For the text-containing cell, return its midpoint in (x, y) coordinate format. 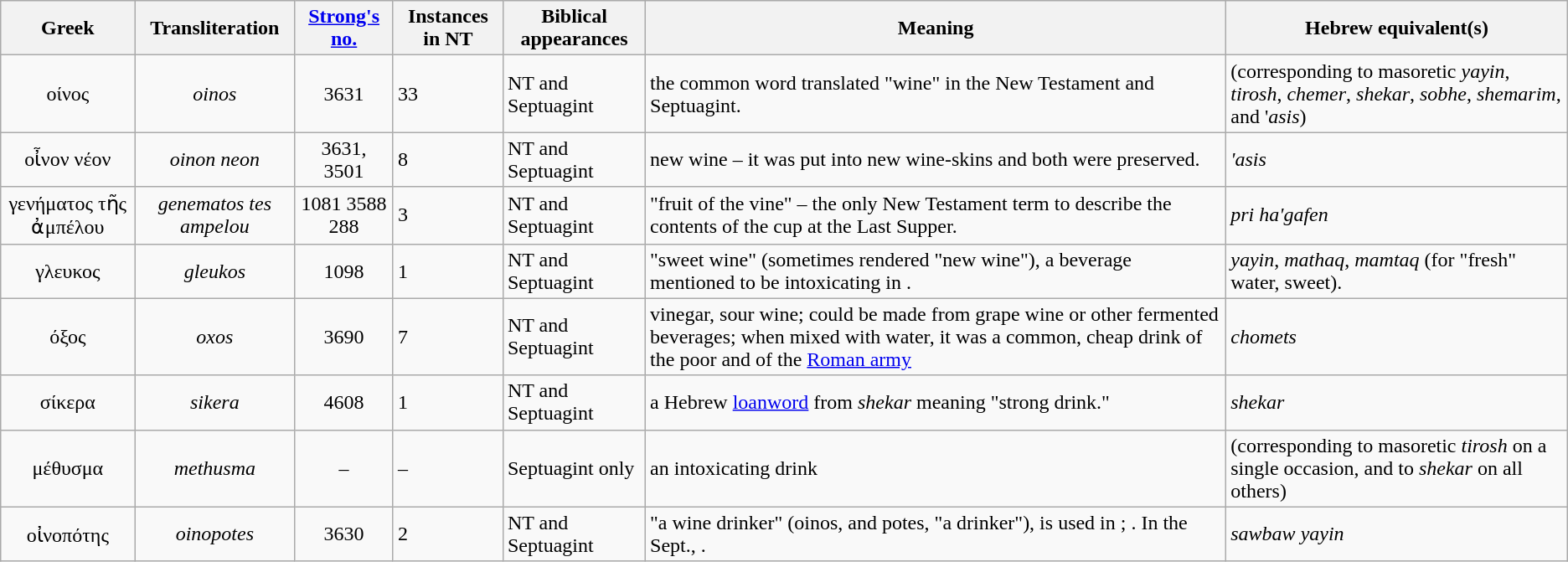
μέθυσμα (68, 468)
σίκερα (68, 402)
oinos (214, 94)
1081 3588 288 (344, 215)
3630 (344, 534)
8 (447, 159)
gleukos (214, 271)
3631, 3501 (344, 159)
"sweet wine" (sometimes rendered "new wine"), a beverage mentioned to be intoxicating in . (936, 271)
oinon neon (214, 159)
2 (447, 534)
Transliteration (214, 28)
1098 (344, 271)
4608 (344, 402)
pri ha'gafen (1397, 215)
(corresponding to masoretic tirosh on a single occasion, and to shekar on all others) (1397, 468)
γενήματος τῆς ἀμπέλου (68, 215)
a Hebrew loanword from shekar meaning "strong drink." (936, 402)
new wine – it was put into new wine-skins and both were preserved. (936, 159)
Biblical appearances (574, 28)
οἶνον νέον (68, 159)
oinopotes (214, 534)
33 (447, 94)
sikera (214, 402)
Instances in NT (447, 28)
yayin, mathaq, mamtaq (for "fresh" water, sweet). (1397, 271)
an intoxicating drink (936, 468)
Septuagint only (574, 468)
Strong's no. (344, 28)
οίνος (68, 94)
"a wine drinker" (oinos, and potes, "a drinker"), is used in ; . In the Sept., . (936, 534)
3 (447, 215)
the common word translated "wine" in the New Testament and Septuagint. (936, 94)
methusma (214, 468)
3631 (344, 94)
7 (447, 337)
οἰνοπότης (68, 534)
genematos tes ampelou (214, 215)
Hebrew equivalent(s) (1397, 28)
shekar (1397, 402)
Meaning (936, 28)
(corresponding to masoretic yayin, tirosh, chemer, shekar, sobhe, shemarim, and 'asis) (1397, 94)
όξος (68, 337)
oxos (214, 337)
γλευκος (68, 271)
'asis (1397, 159)
chomets (1397, 337)
"fruit of the vine" – the only New Testament term to describe the contents of the cup at the Last Supper. (936, 215)
sawbaw yayin (1397, 534)
Greek (68, 28)
3690 (344, 337)
